Locate the cell with the specified text and output its [X, Y] center coordinate. 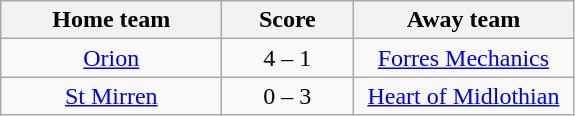
0 – 3 [288, 96]
4 – 1 [288, 58]
Home team [112, 20]
St Mirren [112, 96]
Forres Mechanics [464, 58]
Heart of Midlothian [464, 96]
Score [288, 20]
Orion [112, 58]
Away team [464, 20]
